Detect which cell encompasses the target text, then output its (X, Y) center coordinate. 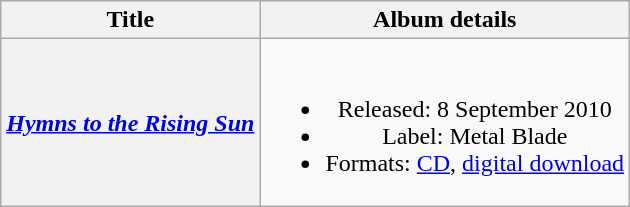
Hymns to the Rising Sun (130, 122)
Released: 8 September 2010Label: Metal BladeFormats: CD, digital download (445, 122)
Title (130, 20)
Album details (445, 20)
